Detect which cell encompasses the target text, then output its [x, y] center coordinate. 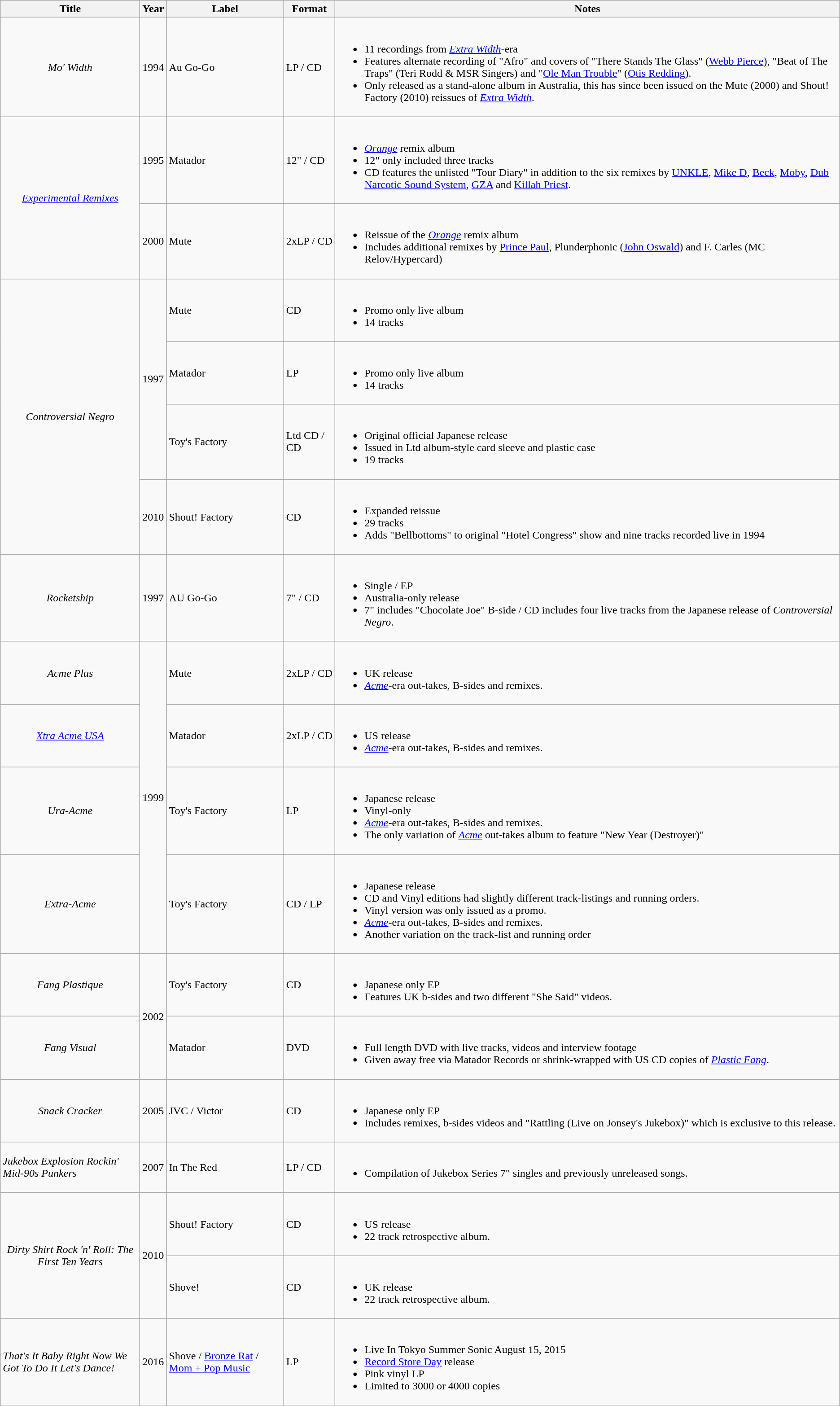
Jukebox Explosion Rockin' Mid-90s Punkers [70, 1168]
2002 [153, 1016]
Controversial Negro [70, 416]
Japanese only EPIncludes remixes, b-sides videos and "Rattling (Live on Jonsey's Jukebox)" which is exclusive to this release. [588, 1111]
12" / CD [310, 160]
Label [225, 9]
2000 [153, 241]
2007 [153, 1168]
Xtra Acme USA [70, 736]
Single / EPAustralia-only release7" includes "Chocolate Joe" B-side / CD includes four live tracks from the Japanese release of Controversial Negro. [588, 598]
That's It Baby Right Now We Got To Do It Let's Dance! [70, 1362]
2005 [153, 1111]
Ura-Acme [70, 810]
7" / CD [310, 598]
Expanded reissue29 tracksAdds "Bellbottoms" to original "Hotel Congress" show and nine tracks recorded live in 1994 [588, 517]
Dirty Shirt Rock 'n' Roll: The First Ten Years [70, 1256]
Shove! [225, 1287]
Fang Plastique [70, 985]
Japanese only EPFeatures UK b-sides and two different "She Said" videos. [588, 985]
UK releaseAcme-era out-takes, B-sides and remixes. [588, 673]
Snack Cracker [70, 1111]
JVC / Victor [225, 1111]
1994 [153, 67]
Year [153, 9]
Mo' Width [70, 67]
Fang Visual [70, 1048]
Extra-Acme [70, 904]
2016 [153, 1362]
Experimental Remixes [70, 197]
AU Go-Go [225, 598]
Ltd CD / CD [310, 442]
CD / LP [310, 904]
1995 [153, 160]
Japanese releaseVinyl-onlyAcme-era out-takes, B-sides and remixes.The only variation of Acme out-takes album to feature "New Year (Destroyer)" [588, 810]
US releaseAcme-era out-takes, B-sides and remixes. [588, 736]
US release22 track retrospective album. [588, 1224]
Format [310, 9]
Reissue of the Orange remix albumIncludes additional remixes by Prince Paul, Plunderphonic (John Oswald) and F. Carles (MC Relov/Hypercard) [588, 241]
Compilation of Jukebox Series 7" singles and previously unreleased songs. [588, 1168]
1999 [153, 797]
Original official Japanese releaseIssued in Ltd album-style card sleeve and plastic case19 tracks [588, 442]
UK release22 track retrospective album. [588, 1287]
Live In Tokyo Summer Sonic August 15, 2015Record Store Day releasePink vinyl LPLimited to 3000 or 4000 copies [588, 1362]
Title [70, 9]
Acme Plus [70, 673]
In The Red [225, 1168]
DVD [310, 1048]
Shove / Bronze Rat / Mom + Pop Music [225, 1362]
Rocketship [70, 598]
Notes [588, 9]
Au Go-Go [225, 67]
